Scan for the cell matching the given text and deliver its [X, Y] coordinate at center. 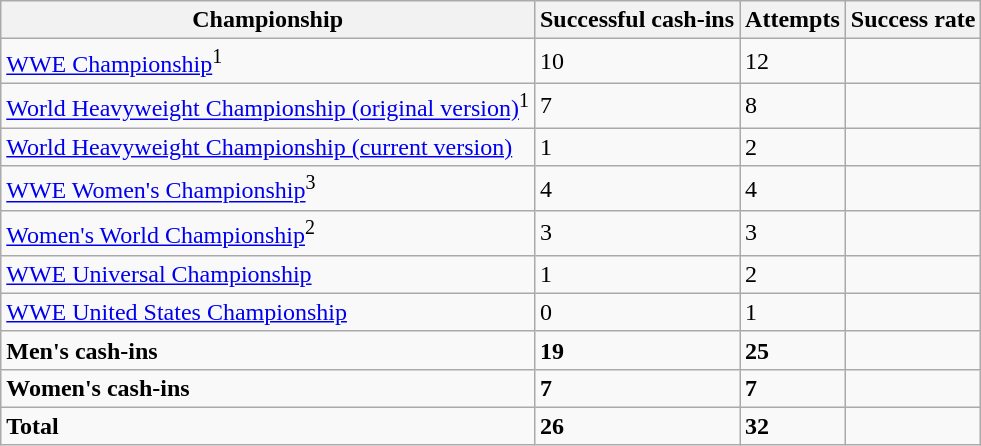
19 [636, 350]
Total [268, 426]
WWE Women's Championship3 [268, 188]
Successful cash-ins [636, 20]
12 [793, 62]
WWE Universal Championship [268, 274]
32 [793, 426]
8 [793, 106]
World Heavyweight Championship (current version) [268, 147]
Men's cash-ins [268, 350]
0 [636, 312]
26 [636, 426]
10 [636, 62]
World Heavyweight Championship (original version)1 [268, 106]
Championship [268, 20]
Women's World Championship2 [268, 234]
Success rate [913, 20]
WWE United States Championship [268, 312]
Attempts [793, 20]
Women's cash-ins [268, 388]
WWE Championship1 [268, 62]
25 [793, 350]
